From the cell containing the given text, extract its center point as [x, y] coordinate. 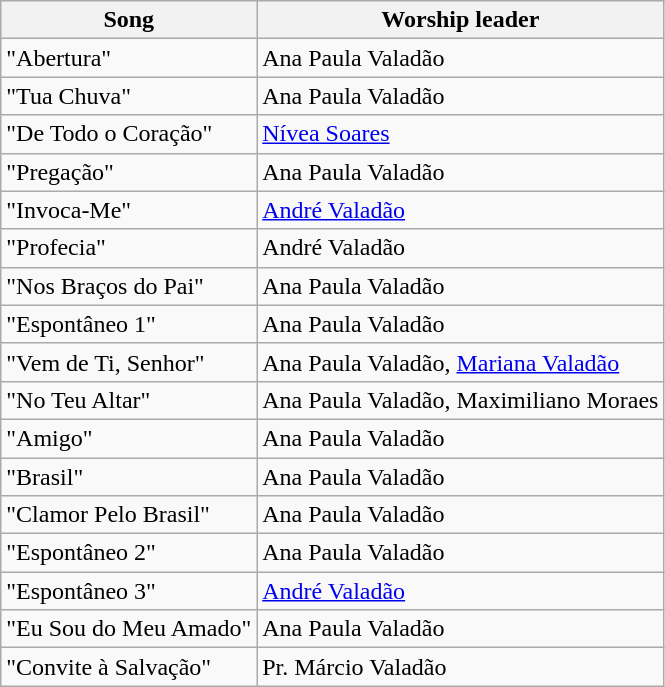
"De Todo o Coração" [129, 134]
Ana Paula Valadão, Mariana Valadão [460, 362]
"No Teu Altar" [129, 400]
"Tua Chuva" [129, 96]
"Nos Braços do Pai" [129, 286]
"Abertura" [129, 58]
Song [129, 20]
"Espontâneo 3" [129, 591]
Nívea Soares [460, 134]
"Vem de Ti, Senhor" [129, 362]
"Brasil" [129, 477]
Worship leader [460, 20]
"Clamor Pelo Brasil" [129, 515]
Ana Paula Valadão, Maximiliano Moraes [460, 400]
Pr. Márcio Valadão [460, 667]
"Invoca-Me" [129, 210]
"Convite à Salvação" [129, 667]
"Pregação" [129, 172]
"Eu Sou do Meu Amado" [129, 629]
"Espontâneo 2" [129, 553]
"Espontâneo 1" [129, 324]
"Profecia" [129, 248]
"Amigo" [129, 438]
